Locate the cell with the specified text and output its (X, Y) center coordinate. 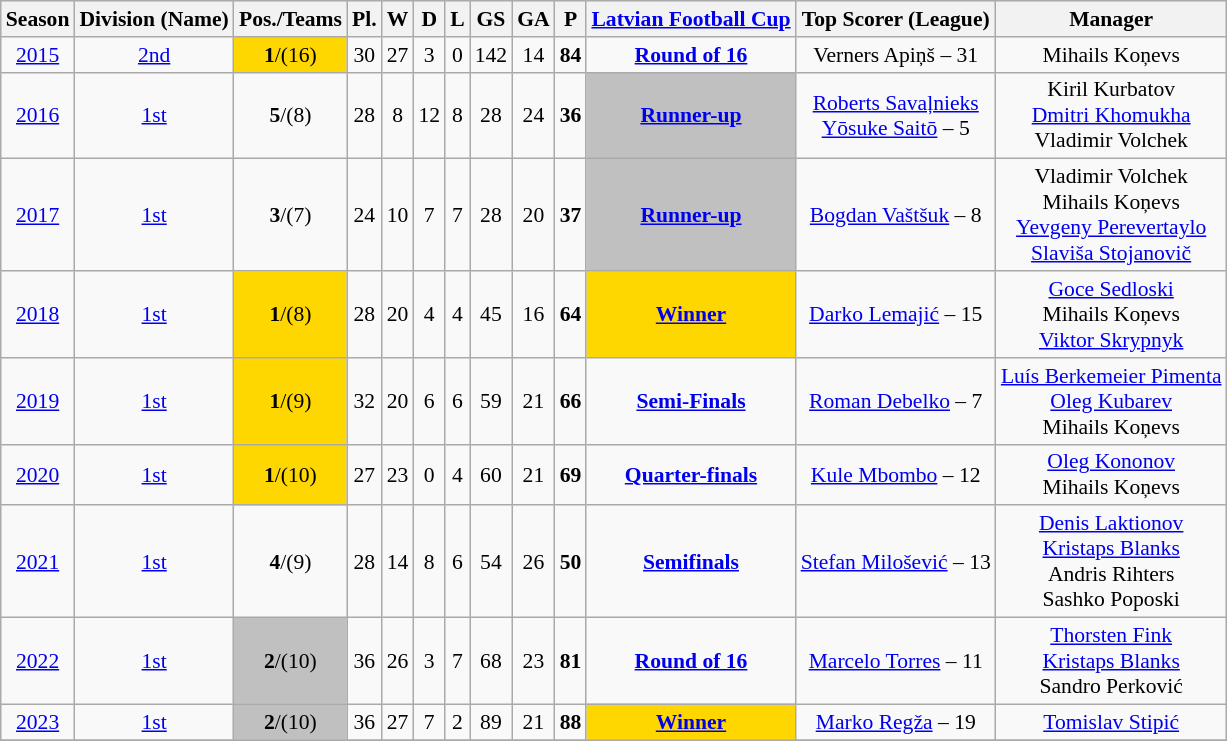
Season (38, 19)
2017 (38, 215)
Latvian Football Cup (690, 19)
Kule Mbombo – 12 (896, 474)
1/(10) (290, 474)
88 (571, 722)
Semifinals (690, 562)
1/(9) (290, 402)
2020 (38, 474)
89 (492, 722)
Manager (1112, 19)
2nd (154, 55)
Mihails Koņevs (1112, 55)
2019 (38, 402)
L (458, 19)
5/(8) (290, 116)
2015 (38, 55)
Roberts Savaļnieks Yōsuke Saitō – 5 (896, 116)
142 (492, 55)
2018 (38, 314)
Stefan Milošević – 13 (896, 562)
12 (429, 116)
D (429, 19)
64 (571, 314)
50 (571, 562)
Verners Apiņš – 31 (896, 55)
1/(8) (290, 314)
30 (364, 55)
GA (534, 19)
Division (Name) (154, 19)
54 (492, 562)
60 (492, 474)
59 (492, 402)
Semi-Finals (690, 402)
Luís Berkemeier Pimenta Oleg Kubarev Mihails Koņevs (1112, 402)
45 (492, 314)
32 (364, 402)
16 (534, 314)
68 (492, 662)
Denis Laktionov Kristaps Blanks Andris Rihters Sashko Poposki (1112, 562)
2016 (38, 116)
Kiril Kurbatov Dmitri Khomukha Vladimir Volchek (1112, 116)
81 (571, 662)
GS (492, 19)
37 (571, 215)
Marko Regža – 19 (896, 722)
2 (458, 722)
Pl. (364, 19)
Bogdan Vaštšuk – 8 (896, 215)
2022 (38, 662)
2023 (38, 722)
Pos./Teams (290, 19)
3/(7) (290, 215)
4/(9) (290, 562)
2021 (38, 562)
Quarter-finals (690, 474)
Thorsten Fink Kristaps Blanks Sandro Perković (1112, 662)
Goce Sedloski Mihails Koņevs Viktor Skrypnyk (1112, 314)
66 (571, 402)
1/(16) (290, 55)
10 (398, 215)
84 (571, 55)
Roman Debelko – 7 (896, 402)
P (571, 19)
Marcelo Torres – 11 (896, 662)
Oleg Kononov Mihails Koņevs (1112, 474)
Darko Lemajić – 15 (896, 314)
Vladimir Volchek Mihails Koņevs Yevgeny Perevertaylo Slaviša Stojanovič (1112, 215)
W (398, 19)
69 (571, 474)
Tomislav Stipić (1112, 722)
Top Scorer (League) (896, 19)
